For the text-containing cell, return its midpoint in [X, Y] coordinate format. 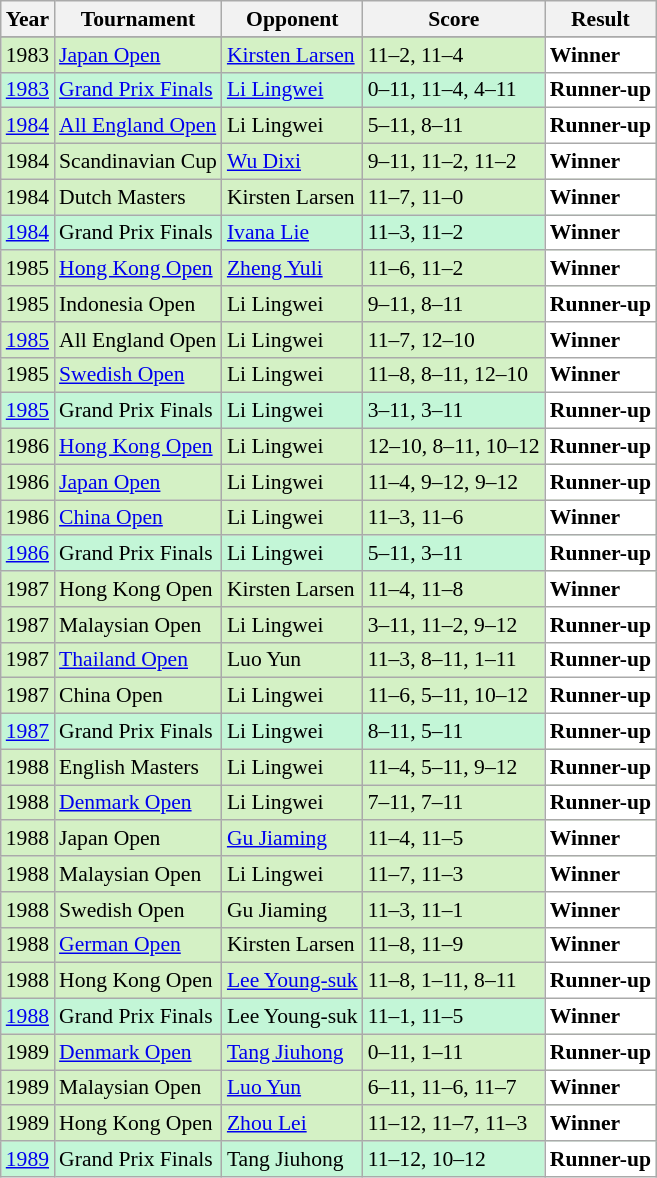
8–11, 5–11 [454, 732]
11–2, 11–4 [454, 55]
Scandinavian Cup [138, 162]
11–4, 9–12, 9–12 [454, 482]
9–11, 11–2, 11–2 [454, 162]
Zheng Yuli [292, 269]
6–11, 11–6, 11–7 [454, 1088]
Wu Dixi [292, 162]
3–11, 11–2, 9–12 [454, 625]
7–11, 7–11 [454, 803]
11–3, 11–2 [454, 233]
9–11, 8–11 [454, 304]
Year [28, 19]
Indonesia Open [138, 304]
11–3, 11–1 [454, 910]
11–3, 8–11, 1–11 [454, 660]
11–7, 11–0 [454, 197]
11–7, 12–10 [454, 340]
Zhou Lei [292, 1124]
11–1, 11–5 [454, 1017]
11–8, 1–11, 8–11 [454, 981]
11–8, 11–9 [454, 945]
Tournament [138, 19]
Opponent [292, 19]
3–11, 3–11 [454, 411]
English Masters [138, 767]
0–11, 1–11 [454, 1052]
11–12, 10–12 [454, 1159]
Dutch Masters [138, 197]
Result [600, 19]
5–11, 8–11 [454, 126]
11–4, 5–11, 9–12 [454, 767]
5–11, 3–11 [454, 554]
11–4, 11–5 [454, 839]
11–8, 8–11, 12–10 [454, 375]
German Open [138, 945]
Score [454, 19]
11–4, 11–8 [454, 589]
Thailand Open [138, 660]
11–12, 11–7, 11–3 [454, 1124]
11–6, 5–11, 10–12 [454, 696]
0–11, 11–4, 4–11 [454, 90]
12–10, 8–11, 10–12 [454, 447]
Ivana Lie [292, 233]
11–6, 11–2 [454, 269]
11–3, 11–6 [454, 518]
11–7, 11–3 [454, 874]
